Determine the (x, y) coordinate at the center of the cell enclosing the given text.  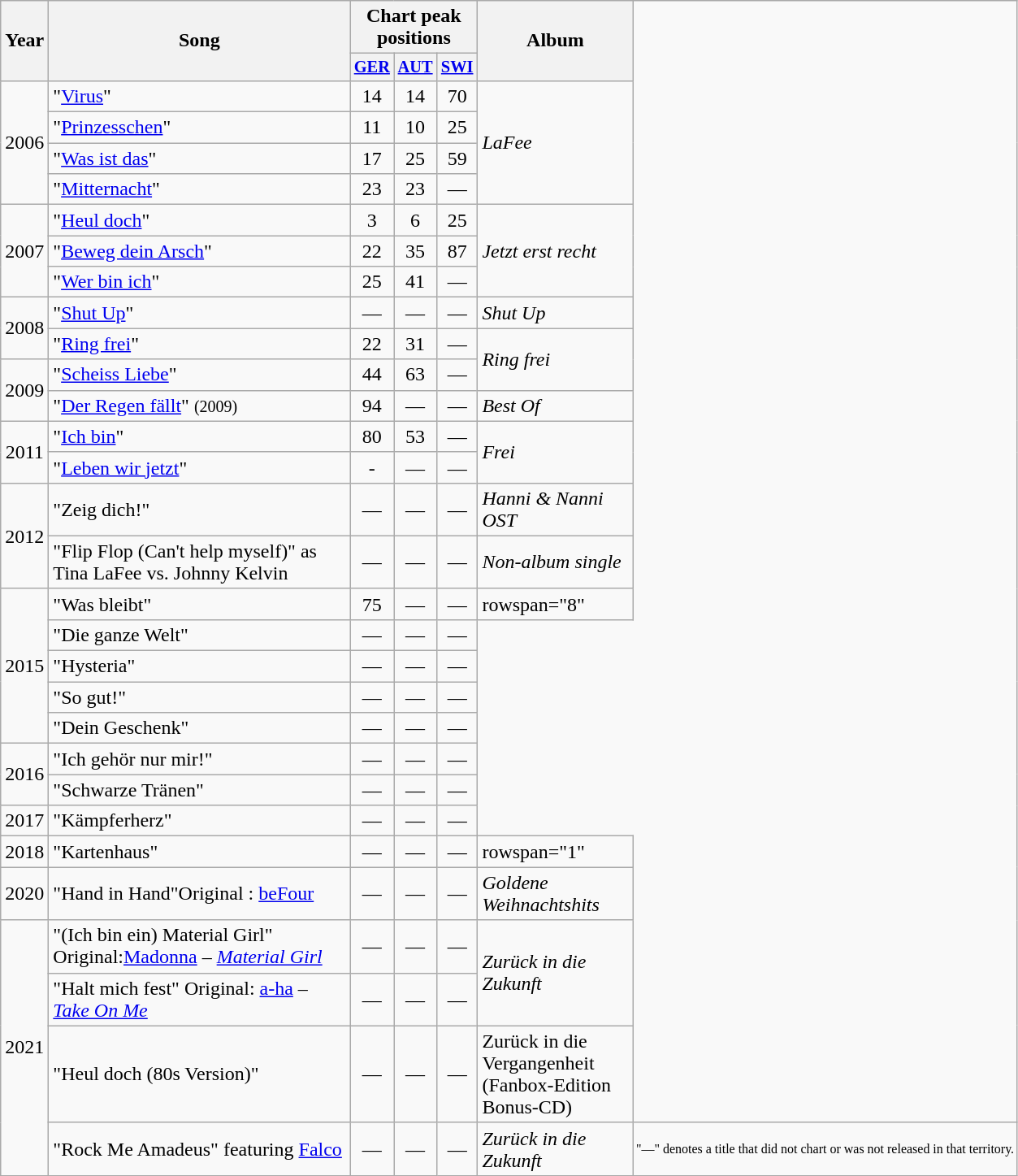
- (372, 467)
LaFee (556, 142)
Hanni & Nanni OST (556, 509)
35 (416, 251)
rowspan="8" (556, 604)
Goldene Weihnachtshits (556, 894)
2018 (24, 852)
"Scheiss Liebe" (200, 375)
11 (372, 128)
44 (372, 375)
"Wer bin ich" (200, 282)
2012 (24, 536)
"Ring frei" (200, 344)
"Virus" (200, 96)
59 (457, 158)
75 (372, 604)
Frei (556, 452)
"Kartenhaus" (200, 852)
70 (457, 96)
63 (416, 375)
"Rock Me Amadeus" featuring Falco (200, 1149)
"Was ist das" (200, 158)
Album (556, 41)
2011 (24, 452)
"Mitternacht" (200, 189)
"Dein Geschenk" (200, 728)
"Flip Flop (Can't help myself)" as Tina LaFee vs. Johnny Kelvin (200, 562)
"—" denotes a title that did not chart or was not released in that territory. (825, 1149)
AUT (416, 67)
Jetzt erst recht (556, 251)
"Die ganze Welt" (200, 635)
"Was bleibt" (200, 604)
"Hysteria" (200, 666)
"Shut Up" (200, 313)
"So gut!" (200, 697)
"(Ich bin ein) Material Girl" Original:Madonna – Material Girl (200, 946)
"Hand in Hand"Original : beFour (200, 894)
Non-album single (556, 562)
31 (416, 344)
94 (372, 406)
Chart peak positions (414, 28)
"Halt mich fest" Original: a-ha – Take On Me (200, 1000)
"Heul doch (80s Version)" (200, 1074)
2021 (24, 1048)
6 (416, 220)
2017 (24, 821)
2009 (24, 390)
53 (416, 436)
"Der Regen fällt" (2009) (200, 406)
3 (372, 220)
2008 (24, 328)
"Schwarze Tränen" (200, 790)
Zurück in die Vergangenheit (Fanbox-Edition Bonus-CD) (556, 1074)
Ring frei (556, 359)
GER (372, 67)
Best Of (556, 406)
"Kämpferherz" (200, 821)
Year (24, 41)
10 (416, 128)
"Ich bin" (200, 436)
rowspan="1" (556, 852)
"Zeig dich!" (200, 509)
Shut Up (556, 313)
17 (372, 158)
"Ich gehör nur mir!" (200, 759)
87 (457, 251)
2020 (24, 894)
2015 (24, 666)
"Leben wir jetzt" (200, 467)
2006 (24, 142)
Song (200, 41)
2007 (24, 251)
2016 (24, 775)
80 (372, 436)
"Beweg dein Arsch" (200, 251)
"Heul doch" (200, 220)
41 (416, 282)
SWI (457, 67)
"Prinzesschen" (200, 128)
